Determine the [X, Y] coordinate at the center of the cell enclosing the given text.  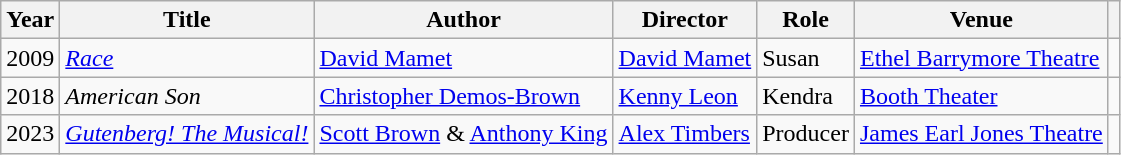
Ethel Barrymore Theatre [981, 58]
Christopher Demos-Brown [464, 96]
Director [685, 20]
Producer [806, 134]
Venue [981, 20]
Kendra [806, 96]
Author [464, 20]
Title [187, 20]
Alex Timbers [685, 134]
Kenny Leon [685, 96]
Susan [806, 58]
2023 [30, 134]
Role [806, 20]
Scott Brown & Anthony King [464, 134]
American Son [187, 96]
2009 [30, 58]
Gutenberg! The Musical! [187, 134]
Race [187, 58]
2018 [30, 96]
James Earl Jones Theatre [981, 134]
Booth Theater [981, 96]
Year [30, 20]
